Capture the cell that displays the provided text and extract its [x, y] central coordinate. 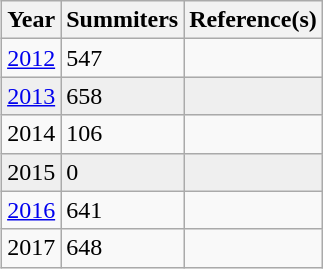
2017 [32, 248]
106 [122, 134]
2014 [32, 134]
648 [122, 248]
641 [122, 210]
Year [32, 20]
Summiters [122, 20]
2016 [32, 210]
Reference(s) [254, 20]
658 [122, 96]
547 [122, 58]
2015 [32, 172]
0 [122, 172]
2013 [32, 96]
2012 [32, 58]
